Search for the cell housing the specified text and yield its (x, y) center coordinate. 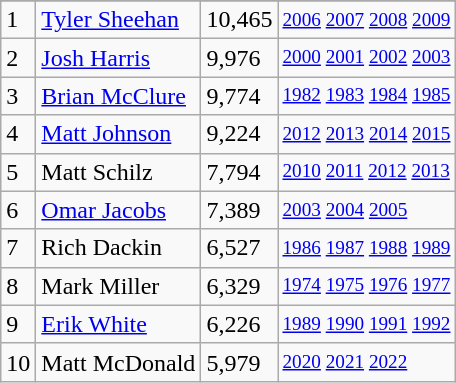
3 (18, 96)
2012 2013 2014 2015 (366, 134)
2003 2004 2005 (366, 210)
10,465 (240, 20)
2010 2011 2012 2013 (366, 172)
2 (18, 58)
5,979 (240, 362)
6 (18, 210)
Mark Miller (118, 286)
Matt McDonald (118, 362)
4 (18, 134)
Omar Jacobs (118, 210)
8 (18, 286)
2006 2007 2008 2009 (366, 20)
9,224 (240, 134)
Josh Harris (118, 58)
7,389 (240, 210)
1982 1983 1984 1985 (366, 96)
Tyler Sheehan (118, 20)
1989 1990 1991 1992 (366, 324)
6,527 (240, 248)
9,976 (240, 58)
6,329 (240, 286)
6,226 (240, 324)
1974 1975 1976 1977 (366, 286)
7,794 (240, 172)
Matt Johnson (118, 134)
2020 2021 2022 (366, 362)
5 (18, 172)
Matt Schilz (118, 172)
Erik White (118, 324)
1 (18, 20)
Rich Dackin (118, 248)
7 (18, 248)
Brian McClure (118, 96)
9 (18, 324)
9,774 (240, 96)
2000 2001 2002 2003 (366, 58)
1986 1987 1988 1989 (366, 248)
10 (18, 362)
